Output the [X, Y] coordinate of the center of the cell containing the given text.  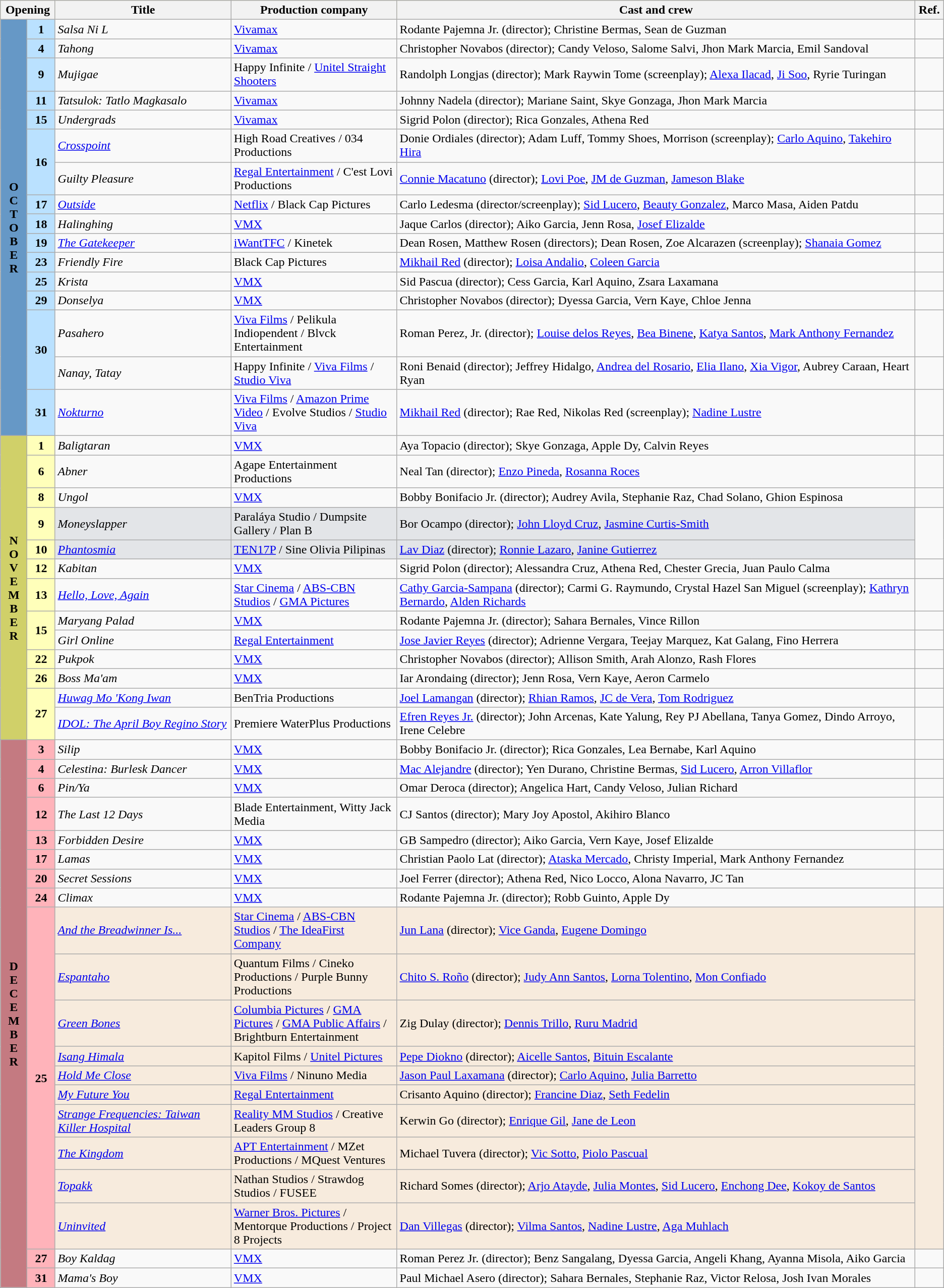
Friendly Fire [143, 262]
Mama's Boy [143, 1278]
22 [41, 659]
26 [41, 678]
11 [41, 100]
19 [41, 243]
DECEMBER [14, 1014]
Dan Villegas (director); Vilma Santos, Nadine Lustre, Aga Muhlach [656, 1226]
18 [41, 223]
Donselya [143, 301]
Happy Infinite / Unitel Straight Shooters [314, 75]
8 [41, 497]
Roni Benaid (director); Jeffrey Hidalgo, Andrea del Rosario, Elia Ilano, Xia Vigor, Aubrey Caraan, Heart Ryan [656, 373]
Quantum Films / Cineko Productions / Purple Bunny Productions [314, 977]
Crisanto Aquino (director); Francine Diaz, Seth Fedelin [656, 1094]
The Gatekeeper [143, 243]
Pepe Diokno (director); Aicelle Santos, Bituin Escalante [656, 1056]
Boy Kaldag [143, 1259]
My Future You [143, 1094]
And the Breadwinner Is... [143, 930]
Abner [143, 471]
Netflix / Black Cap Pictures [314, 204]
Jun Lana (director); Vice Ganda, Eugene Domingo [656, 930]
Girl Online [143, 640]
3 [41, 750]
Nanay, Tatay [143, 373]
BenTria Productions [314, 698]
Star Cinema / ABS-CBN Studios / The IdeaFirst Company [314, 930]
Warner Bros. Pictures / Mentorque Productions / Project 8 Projects [314, 1226]
Connie Macatuno (director); Lovi Poe, JM de Guzman, Jameson Blake [656, 179]
Zig Dulay (director); Dennis Trillo, Ruru Madrid [656, 1023]
24 [41, 898]
Pukpok [143, 659]
Moneyslapper [143, 524]
Isang Himala [143, 1056]
Viva Films / Amazon Prime Video / Evolve Studios / Studio Viva [314, 413]
Paraláya Studio / Dumpsite Gallery / Plan B [314, 524]
Maryang Palad [143, 621]
Mikhail Red (director); Rae Red, Nikolas Red (screenplay); Nadine Lustre [656, 413]
Paul Michael Asero (director); Sahara Bernales, Stephanie Raz, Victor Relosa, Josh Ivan Morales [656, 1278]
Premiere WaterPlus Productions [314, 723]
Phantosmia [143, 549]
Climax [143, 898]
Christopher Novabos (director); Candy Veloso, Salome Salvi, Jhon Mark Marcia, Emil Sandoval [656, 48]
Rodante Pajemna Jr. (director); Robb Guinto, Apple Dy [656, 898]
Mikhail Red (director); Loisa Andalio, Coleen Garcia [656, 262]
Iar Arondaing (director); Jenn Rosa, Vern Kaye, Aeron Carmelo [656, 678]
Sigrid Polon (director); Rica Gonzales, Athena Red [656, 120]
Reality MM Studios / Creative Leaders Group 8 [314, 1120]
Forbidden Desire [143, 840]
iWantTFC / Kinetek [314, 243]
The Kingdom [143, 1153]
Pasahero [143, 333]
Christian Paolo Lat (director); Ataska Mercado, Christy Imperial, Mark Anthony Fernandez [656, 859]
Jason Paul Laxamana (director); Carlo Aquino, Julia Barretto [656, 1075]
Richard Somes (director); Arjo Atayde, Julia Montes, Sid Lucero, Enchong Dee, Kokoy de Santos [656, 1187]
Tahong [143, 48]
Rodante Pajemna Jr. (director); Christine Bermas, Sean de Guzman [656, 29]
Happy Infinite / Viva Films / Studio Viva [314, 373]
Agape Entertainment Productions [314, 471]
Dean Rosen, Matthew Rosen (directors); Dean Rosen, Zoe Alcarazen (screenplay); Shanaia Gomez [656, 243]
Hello, Love, Again [143, 594]
OCTOBER [14, 228]
Johnny Nadela (director); Mariane Saint, Skye Gonzaga, Jhon Mark Marcia [656, 100]
Omar Deroca (director); Angelica Hart, Candy Veloso, Julian Richard [656, 788]
Huwag Mo 'Kong Iwan [143, 698]
Kapitol Films / Unitel Pictures [314, 1056]
Kerwin Go (director); Enrique Gil, Jane de Leon [656, 1120]
Crosspoint [143, 145]
Guilty Pleasure [143, 179]
Chito S. Roño (director); Judy Ann Santos, Lorna Tolentino, Mon Confiado [656, 977]
Topakk [143, 1187]
Blade Entertainment, Witty Jack Media [314, 814]
Tatsulok: Tatlo Magkasalo [143, 100]
NOVEMBER [14, 588]
TEN17P / Sine Olivia Pilipinas [314, 549]
Jaque Carlos (director); Aiko Garcia, Jenn Rosa, Josef Elizalde [656, 223]
Espantaho [143, 977]
Roman Perez Jr. (director); Benz Sangalang, Dyessa Garcia, Angeli Khang, Ayanna Misola, Aiko Garcia [656, 1259]
APT Entertainment / MZet Productions / MQuest Ventures [314, 1153]
Randolph Longjas (director); Mark Raywin Tome (screenplay); Alexa Ilacad, Ji Soo, Ryrie Turingan [656, 75]
Boss Ma'am [143, 678]
Aya Topacio (director); Skye Gonzaga, Apple Dy, Calvin Reyes [656, 445]
Lav Diaz (director); Ronnie Lazaro, Janine Gutierrez [656, 549]
Bor Ocampo (director); John Lloyd Cruz, Jasmine Curtis-Smith [656, 524]
Silip [143, 750]
Hold Me Close [143, 1075]
Halinghing [143, 223]
Ungol [143, 497]
Viva Films / Ninuno Media [314, 1075]
16 [41, 162]
Title [143, 10]
Joel Ferrer (director); Athena Red, Nico Locco, Alona Navarro, JC Tan [656, 878]
Nokturno [143, 413]
Donie Ordiales (director); Adam Luff, Tommy Shoes, Morrison (screenplay); Carlo Aquino, Takehiro Hira [656, 145]
Outside [143, 204]
Uninvited [143, 1226]
Carlo Ledesma (director/screenplay); Sid Lucero, Beauty Gonzalez, Marco Masa, Aiden Patdu [656, 204]
CJ Santos (director); Mary Joy Apostol, Akihiro Blanco [656, 814]
Cathy Garcia-Sampana (director); Carmi G. Raymundo, Crystal Hazel San Miguel (screenplay); Kathryn Bernardo, Alden Richards [656, 594]
Nathan Studios / Strawdog Studios / FUSEE [314, 1187]
Star Cinema / ABS-CBN Studios / GMA Pictures [314, 594]
23 [41, 262]
Sigrid Polon (director); Alessandra Cruz, Athena Red, Chester Grecia, Juan Paulo Calma [656, 569]
Rodante Pajemna Jr. (director); Sahara Bernales, Vince Rillon [656, 621]
The Last 12 Days [143, 814]
Production company [314, 10]
Mac Alejandre (director); Yen Durano, Christine Bermas, Sid Lucero, Arron Villaflor [656, 769]
Jose Javier Reyes (director); Adrienne Vergara, Teejay Marquez, Kat Galang, Fino Herrera [656, 640]
Neal Tan (director); Enzo Pineda, Rosanna Roces [656, 471]
Celestina: Burlesk Dancer [143, 769]
GB Sampedro (director); Aiko Garcia, Vern Kaye, Josef Elizalde [656, 840]
Black Cap Pictures [314, 262]
Bobby Bonifacio Jr. (director); Audrey Avila, Stephanie Raz, Chad Solano, Ghion Espinosa [656, 497]
Green Bones [143, 1023]
Lamas [143, 859]
Regal Entertainment / C'est Lovi Productions [314, 179]
Cast and crew [656, 10]
Viva Films / Pelikula Indiopendent / Blvck Entertainment [314, 333]
Columbia Pictures / GMA Pictures / GMA Public Affairs / Brightburn Entertainment [314, 1023]
Opening [28, 10]
Christopher Novabos (director); Dyessa Garcia, Vern Kaye, Chloe Jenna [656, 301]
Baligtaran [143, 445]
Strange Frequencies: Taiwan Killer Hospital [143, 1120]
Krista [143, 281]
Bobby Bonifacio Jr. (director); Rica Gonzales, Lea Bernabe, Karl Aquino [656, 750]
Efren Reyes Jr. (director); John Arcenas, Kate Yalung, Rey PJ Abellana, Tanya Gomez, Dindo Arroyo, Irene Celebre [656, 723]
Secret Sessions [143, 878]
Salsa Ni L [143, 29]
30 [41, 350]
Christopher Novabos (director); Allison Smith, Arah Alonzo, Rash Flores [656, 659]
20 [41, 878]
Kabitan [143, 569]
Ref. [929, 10]
Joel Lamangan (director); Rhian Ramos, JC de Vera, Tom Rodriguez [656, 698]
Michael Tuvera (director); Vic Sotto, Piolo Pascual [656, 1153]
29 [41, 301]
Mujigae [143, 75]
Roman Perez, Jr. (director); Louise delos Reyes, Bea Binene, Katya Santos, Mark Anthony Fernandez [656, 333]
High Road Creatives / 034 Productions [314, 145]
10 [41, 549]
Sid Pascua (director); Cess Garcia, Karl Aquino, Zsara Laxamana [656, 281]
Undergrads [143, 120]
Pin/Ya [143, 788]
IDOL: The April Boy Regino Story [143, 723]
